Provide the (x, y) coordinate of the cell's center where the given text is located.  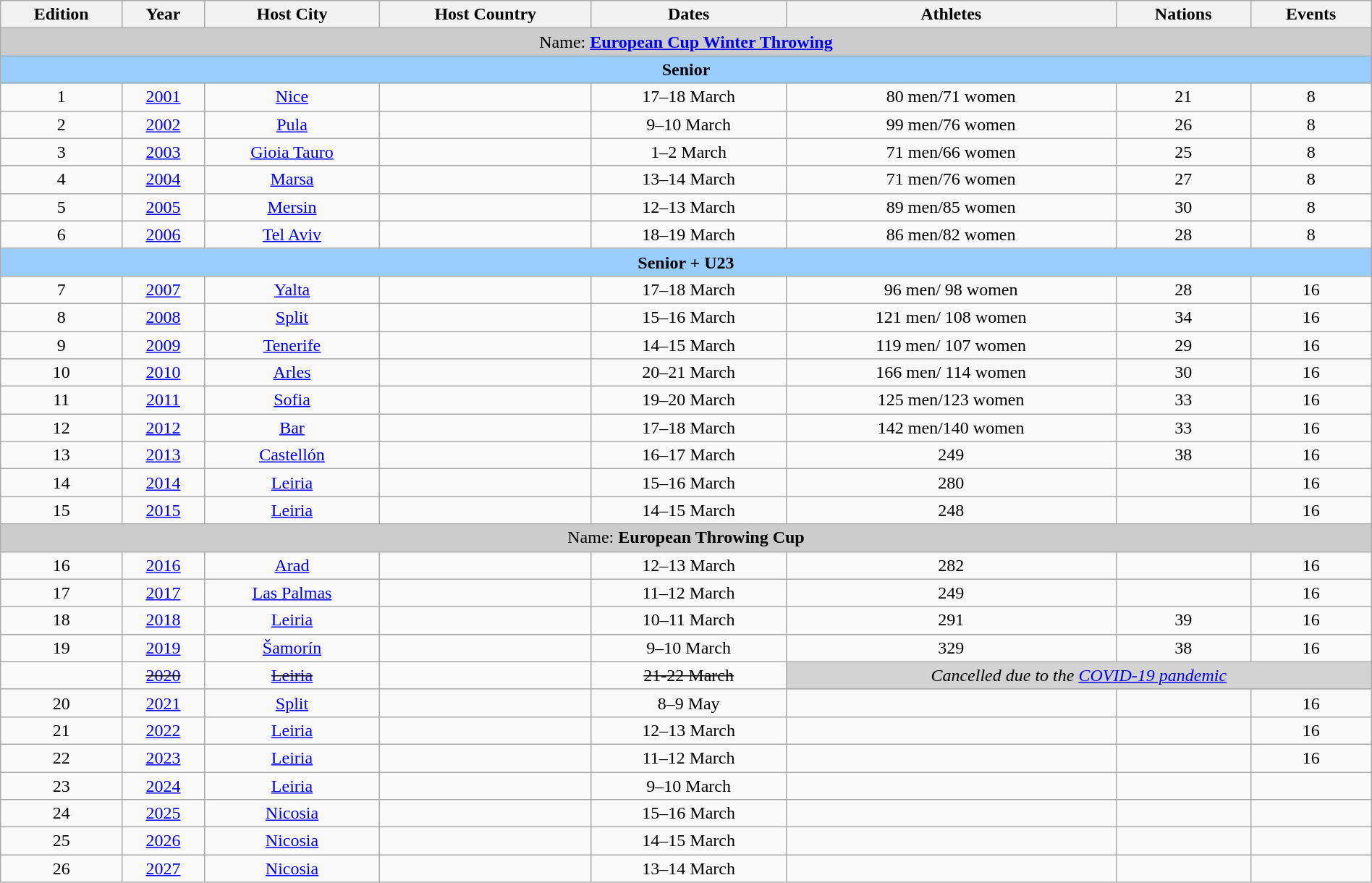
96 men/ 98 women (951, 290)
248 (951, 510)
19–20 March (689, 400)
Marsa (292, 179)
Athletes (951, 14)
1 (62, 97)
10–11 March (689, 620)
2 (62, 124)
121 men/ 108 women (951, 317)
71 men/76 women (951, 179)
7 (62, 290)
Bar (292, 428)
Edition (62, 14)
Pula (292, 124)
2019 (164, 648)
2017 (164, 593)
2025 (164, 814)
2020 (164, 675)
280 (951, 483)
23 (62, 785)
Host Country (486, 14)
2001 (164, 97)
Yalta (292, 290)
4 (62, 179)
19 (62, 648)
125 men/123 women (951, 400)
Tel Aviv (292, 235)
24 (62, 814)
Arles (292, 373)
Name: European Throwing Cup (686, 538)
282 (951, 565)
2022 (164, 730)
17 (62, 593)
14 (62, 483)
Dates (689, 14)
89 men/85 women (951, 207)
2024 (164, 785)
2010 (164, 373)
18–19 March (689, 235)
80 men/71 women (951, 97)
Nations (1183, 14)
15 (62, 510)
Castellón (292, 455)
21-22 March (689, 675)
2006 (164, 235)
Host City (292, 14)
2007 (164, 290)
16–17 March (689, 455)
Las Palmas (292, 593)
20–21 March (689, 373)
9 (62, 345)
34 (1183, 317)
Cancelled due to the COVID-19 pandemic (1078, 675)
2003 (164, 152)
27 (1183, 179)
2012 (164, 428)
18 (62, 620)
329 (951, 648)
2023 (164, 758)
119 men/ 107 women (951, 345)
2008 (164, 317)
39 (1183, 620)
291 (951, 620)
8–9 May (689, 703)
2014 (164, 483)
2016 (164, 565)
2005 (164, 207)
Arad (292, 565)
2004 (164, 179)
29 (1183, 345)
Events (1311, 14)
1–2 March (689, 152)
2015 (164, 510)
Nice (292, 97)
13 (62, 455)
2026 (164, 841)
2013 (164, 455)
Tenerife (292, 345)
Name: European Cup Winter Throwing (686, 42)
22 (62, 758)
99 men/76 women (951, 124)
5 (62, 207)
3 (62, 152)
Sofia (292, 400)
Senior + U23 (686, 262)
10 (62, 373)
2018 (164, 620)
Senior (686, 69)
166 men/ 114 women (951, 373)
86 men/82 women (951, 235)
2009 (164, 345)
2027 (164, 869)
12 (62, 428)
11 (62, 400)
20 (62, 703)
Mersin (292, 207)
2021 (164, 703)
Šamorín (292, 648)
Gioia Tauro (292, 152)
6 (62, 235)
2011 (164, 400)
71 men/66 women (951, 152)
142 men/140 women (951, 428)
Year (164, 14)
2002 (164, 124)
